Locate the cell with the specified text and output its [X, Y] center coordinate. 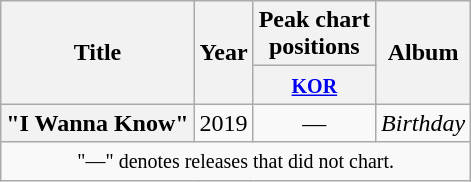
"—" denotes releases that did not chart. [236, 161]
2019 [224, 123]
Album [424, 52]
Year [224, 52]
KOR [314, 85]
"I Wanna Know" [98, 123]
— [314, 123]
Peak chart positions [314, 34]
Title [98, 52]
Birthday [424, 123]
